From the cell containing the given text, extract its center point as [X, Y] coordinate. 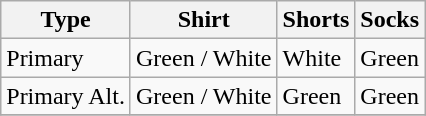
Shirt [204, 20]
Type [66, 20]
Primary [66, 58]
Shorts [316, 20]
White [316, 58]
Primary Alt. [66, 96]
Socks [390, 20]
